Extract the (X, Y) coordinate from the center of the cell holding the provided text.  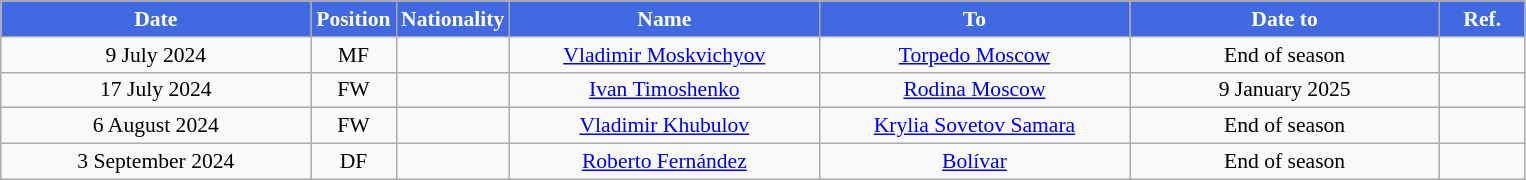
MF (354, 55)
17 July 2024 (156, 90)
Date to (1285, 19)
9 July 2024 (156, 55)
Position (354, 19)
3 September 2024 (156, 162)
6 August 2024 (156, 126)
Rodina Moscow (974, 90)
Ivan Timoshenko (664, 90)
Vladimir Khubulov (664, 126)
Date (156, 19)
9 January 2025 (1285, 90)
Vladimir Moskvichyov (664, 55)
Bolívar (974, 162)
To (974, 19)
Torpedo Moscow (974, 55)
Ref. (1482, 19)
Nationality (452, 19)
Krylia Sovetov Samara (974, 126)
Name (664, 19)
DF (354, 162)
Roberto Fernández (664, 162)
